Locate the cell with the specified text and output its [X, Y] center coordinate. 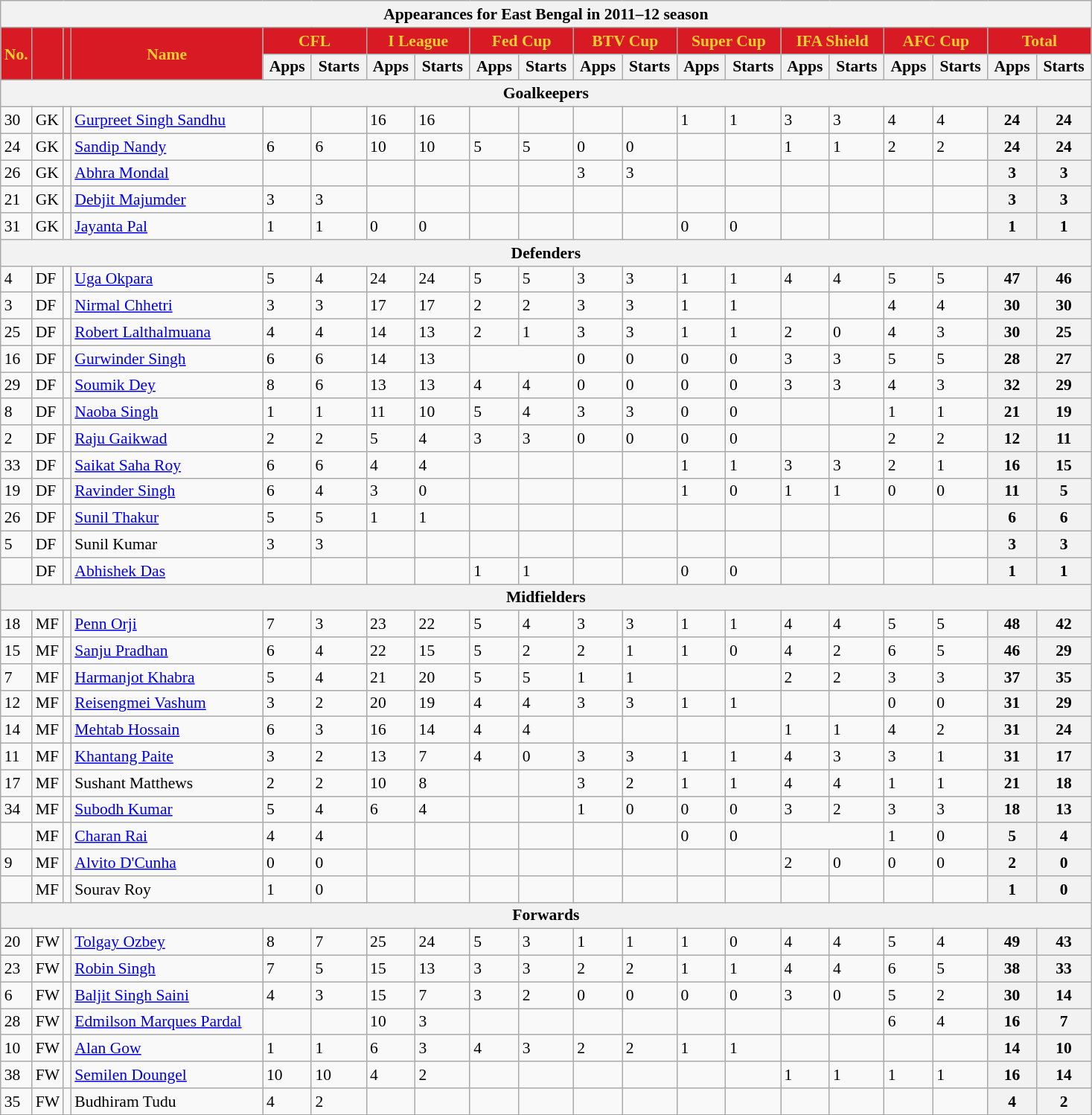
27 [1064, 359]
Goalkeepers [546, 94]
Reisengmei Vashum [167, 703]
Budhiram Tudu [167, 1102]
BTV Cup [625, 41]
Sushant Matthews [167, 783]
Gurwinder Singh [167, 359]
Penn Orji [167, 624]
Jayanta Pal [167, 226]
32 [1012, 386]
Mehtab Hossain [167, 730]
Ravinder Singh [167, 491]
Soumik Dey [167, 386]
Sunil Thakur [167, 518]
34 [16, 810]
9 [16, 863]
Alvito D'Cunha [167, 863]
Sunil Kumar [167, 545]
Charan Rai [167, 837]
Nirmal Chhetri [167, 306]
Debjit Majumder [167, 200]
Sandip Nandy [167, 147]
CFL [314, 41]
Semilen Doungel [167, 1075]
Total [1039, 41]
Sanju Pradhan [167, 651]
48 [1012, 624]
Super Cup [728, 41]
Alan Gow [167, 1049]
Khantang Paite [167, 757]
Gurpreet Singh Sandhu [167, 121]
Appearances for East Bengal in 2011–12 season [546, 14]
Tolgay Ozbey [167, 942]
Raju Gaikwad [167, 438]
AFC Cup [936, 41]
Saikat Saha Roy [167, 465]
Robert Lalthalmuana [167, 333]
37 [1012, 677]
Abhra Mondal [167, 173]
Robin Singh [167, 969]
Naoba Singh [167, 412]
Forwards [546, 916]
IFA Shield [832, 41]
Fed Cup [521, 41]
Defenders [546, 253]
42 [1064, 624]
43 [1064, 942]
Sourav Roy [167, 889]
Abhishek Das [167, 571]
49 [1012, 942]
Subodh Kumar [167, 810]
Edmilson Marques Pardal [167, 1022]
I League [418, 41]
Name [167, 54]
Harmanjot Khabra [167, 677]
Uga Okpara [167, 279]
No. [16, 54]
Baljit Singh Saini [167, 995]
47 [1012, 279]
Midfielders [546, 598]
